Extract the (x, y) coordinate from the center of the cell holding the provided text.  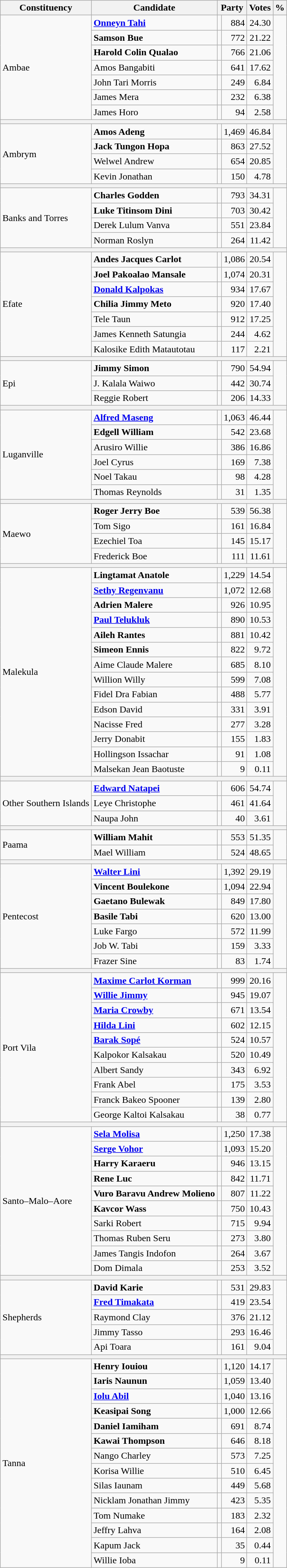
James Horo (154, 112)
Shepherds (46, 1317)
599 (234, 680)
Luke Titinsom Dini (154, 210)
Ambae (46, 67)
Nacisse Fred (154, 724)
Santo–Malo–Aore (46, 1201)
Derek Lulum Vanva (154, 225)
Vuro Baravu Andrew Molieno (154, 1193)
293 (234, 1332)
1,120 (234, 1366)
22.94 (260, 886)
Kavcor Wass (154, 1208)
17.67 (260, 289)
Vincent Boulekone (154, 886)
145 (234, 541)
Rene Luc (154, 1178)
164 (234, 1530)
602 (234, 1025)
671 (234, 1010)
Harold Colin Qualao (154, 53)
Api Toara (154, 1347)
54.94 (260, 368)
Aime Claude Malere (154, 665)
13.40 (260, 1381)
2.80 (260, 1100)
% (280, 8)
1,074 (234, 274)
3.80 (260, 1238)
Jimmy Tasso (154, 1332)
20.16 (260, 980)
Sela Molisa (154, 1134)
James Kenneth Satungia (154, 334)
20.85 (260, 161)
51.35 (260, 837)
159 (234, 946)
Maewo (46, 533)
423 (234, 1501)
376 (234, 1317)
Kalosike Edith Matautotau (154, 349)
30.42 (260, 210)
Tanna (46, 1463)
Samson Bue (154, 38)
Candidate (154, 8)
Hilda Lini (154, 1025)
11.42 (260, 240)
21.22 (260, 38)
822 (234, 650)
Daniel Iamiham (154, 1426)
Reggie Robert (154, 398)
Serge Vohor (154, 1149)
654 (234, 161)
Kapum Jack (154, 1545)
11.71 (260, 1178)
1,250 (234, 1134)
Sethy Regenvanu (154, 590)
0.44 (260, 1545)
Norman Roslyn (154, 240)
253 (234, 1268)
17.62 (260, 67)
Iaris Naunun (154, 1381)
Port Vila (46, 1047)
4.62 (260, 334)
510 (234, 1471)
Efate (46, 304)
Silas Iaunam (154, 1486)
5.77 (260, 694)
863 (234, 146)
4.28 (260, 477)
Keasipai Song (154, 1411)
12.68 (260, 590)
Votes (260, 8)
15.17 (260, 541)
20.31 (260, 274)
1,040 (234, 1396)
Epi (46, 383)
Joel Cyrus (154, 462)
11.61 (260, 556)
Kawai Thompson (154, 1441)
884 (234, 23)
117 (234, 349)
1,063 (234, 417)
3.61 (260, 818)
1,094 (234, 886)
Ezechiel Toa (154, 541)
945 (234, 995)
641 (234, 67)
1,093 (234, 1149)
3.28 (260, 724)
William Mahit (154, 837)
31 (234, 492)
29.19 (260, 872)
15.20 (260, 1149)
Simeon Ennis (154, 650)
169 (234, 462)
Edgell William (154, 432)
Harry Karaeru (154, 1164)
40 (234, 818)
3.91 (260, 709)
Kalpokor Kalsakau (154, 1055)
Welwel Andrew (154, 161)
24.30 (260, 23)
2.21 (260, 349)
Henry Iouiou (154, 1366)
J. Kalala Waiwo (154, 383)
Leye Christophe (154, 803)
488 (234, 694)
244 (234, 334)
Noel Takau (154, 477)
Walter Lini (154, 872)
41.64 (260, 803)
Party (232, 8)
111 (234, 556)
Dom Dimala (154, 1268)
Thomas Reynolds (154, 492)
Nicklam Jonathan Jimmy (154, 1501)
13.54 (260, 1010)
12.66 (260, 1411)
419 (234, 1302)
572 (234, 931)
Aileh Rantes (154, 635)
Raymond Clay (154, 1317)
553 (234, 837)
Chilia Jimmy Meto (154, 304)
912 (234, 319)
849 (234, 901)
Iolu Abil (154, 1396)
Other Southern Islands (46, 803)
Pentecost (46, 916)
16.84 (260, 526)
1,000 (234, 1411)
999 (234, 980)
94 (234, 112)
2.08 (260, 1530)
Basile Tabi (154, 916)
16.86 (260, 447)
James Mera (154, 97)
206 (234, 398)
17.38 (260, 1134)
573 (234, 1456)
10.95 (260, 605)
Sarki Robert (154, 1223)
9.04 (260, 1347)
Luganville (46, 455)
Kevin Jonathan (154, 176)
Albert Sandy (154, 1070)
331 (234, 709)
1,086 (234, 259)
3.33 (260, 946)
83 (234, 961)
842 (234, 1178)
Willion Willy (154, 680)
150 (234, 176)
Roger Jerry Boe (154, 511)
646 (234, 1441)
Edson David (154, 709)
Ambrym (46, 154)
6.45 (260, 1471)
Paama (46, 845)
46.44 (260, 417)
175 (234, 1085)
13.16 (260, 1396)
6.92 (260, 1070)
Alfred Maseng (154, 417)
1,229 (234, 575)
2.32 (260, 1515)
10.53 (260, 620)
21.06 (260, 53)
91 (234, 754)
Paul Telukluk (154, 620)
Lingtamat Anatole (154, 575)
Luke Fargo (154, 931)
Jimmy Simon (154, 368)
Adrien Malere (154, 605)
139 (234, 1100)
13.00 (260, 916)
9.72 (260, 650)
Jack Tungon Hopa (154, 146)
Franck Bakeo Spooner (154, 1100)
17.80 (260, 901)
7.08 (260, 680)
Nango Charley (154, 1456)
11.22 (260, 1193)
8.74 (260, 1426)
Korisa Willie (154, 1471)
5.68 (260, 1486)
1,392 (234, 872)
46.84 (260, 131)
542 (234, 432)
Andes Jacques Carlot (154, 259)
Arusiro Willie (154, 447)
John Tari Morris (154, 82)
38 (234, 1115)
934 (234, 289)
772 (234, 38)
5.35 (260, 1501)
Jeffry Lahva (154, 1530)
10.42 (260, 635)
14.33 (260, 398)
520 (234, 1055)
449 (234, 1486)
793 (234, 196)
790 (234, 368)
232 (234, 97)
0.77 (260, 1115)
Job W. Tabi (154, 946)
17.40 (260, 304)
620 (234, 916)
1,072 (234, 590)
715 (234, 1223)
13.15 (260, 1164)
23.68 (260, 432)
17.25 (260, 319)
Donald Kalpokas (154, 289)
Onneyn Tahi (154, 23)
23.54 (260, 1302)
1,059 (234, 1381)
685 (234, 665)
Tele Taun (154, 319)
Amos Bangabiti (154, 67)
1,469 (234, 131)
21.12 (260, 1317)
Edward Natapei (154, 788)
386 (234, 447)
8.18 (260, 1441)
Jerry Donabit (154, 739)
54.74 (260, 788)
691 (234, 1426)
3.52 (260, 1268)
David Karie (154, 1287)
703 (234, 210)
461 (234, 803)
249 (234, 82)
7.38 (260, 462)
10.49 (260, 1055)
Malekula (46, 672)
Hollingson Issachar (154, 754)
Malsekan Jean Baotuste (154, 769)
98 (234, 477)
Barak Sopé (154, 1040)
442 (234, 383)
Frazer Sine (154, 961)
881 (234, 635)
Amos Adeng (154, 131)
Tom Sigo (154, 526)
Willie Jimmy (154, 995)
1.74 (260, 961)
Thomas Ruben Seru (154, 1238)
3.67 (260, 1253)
1.08 (260, 754)
273 (234, 1238)
926 (234, 605)
3.53 (260, 1085)
Fidel Dra Fabian (154, 694)
6.84 (260, 82)
2.58 (260, 112)
16.46 (260, 1332)
Banks and Torres (46, 218)
155 (234, 739)
946 (234, 1164)
750 (234, 1208)
8.10 (260, 665)
23.84 (260, 225)
34.31 (260, 196)
29.83 (260, 1287)
20.54 (260, 259)
12.15 (260, 1025)
766 (234, 53)
James Tangis Indofon (154, 1253)
Willie Ioba (154, 1560)
11.99 (260, 931)
Mael William (154, 852)
19.07 (260, 995)
606 (234, 788)
Naupa John (154, 818)
807 (234, 1193)
30.74 (260, 383)
551 (234, 225)
Tom Numake (154, 1515)
7.25 (260, 1456)
George Kaltoi Kalsakau (154, 1115)
14.54 (260, 575)
6.38 (260, 97)
1.83 (260, 739)
1.35 (260, 492)
10.43 (260, 1208)
Charles Godden (154, 196)
920 (234, 304)
Maria Crowby (154, 1010)
531 (234, 1287)
9.94 (260, 1223)
10.57 (260, 1040)
343 (234, 1070)
Maxime Carlot Korman (154, 980)
Frederick Boe (154, 556)
Constituency (46, 8)
539 (234, 511)
890 (234, 620)
14.17 (260, 1366)
277 (234, 724)
Fred Timakata (154, 1302)
35 (234, 1545)
27.52 (260, 146)
Joel Pakoalao Mansale (154, 274)
Frank Abel (154, 1085)
183 (234, 1515)
48.65 (260, 852)
56.38 (260, 511)
Gaetano Bulewak (154, 901)
4.78 (260, 176)
